Scan for the cell matching the given text and deliver its (X, Y) coordinate at center. 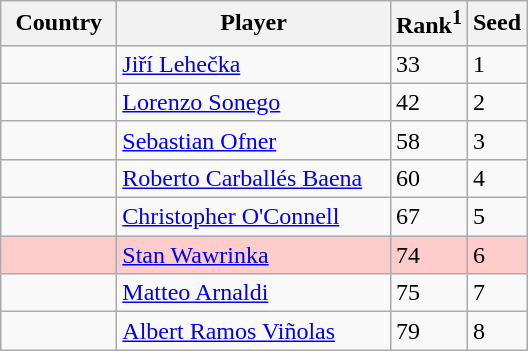
Jiří Lehečka (254, 64)
75 (428, 293)
Rank1 (428, 24)
6 (496, 255)
74 (428, 255)
Sebastian Ofner (254, 140)
58 (428, 140)
5 (496, 217)
79 (428, 331)
8 (496, 331)
1 (496, 64)
67 (428, 217)
Roberto Carballés Baena (254, 178)
7 (496, 293)
Matteo Arnaldi (254, 293)
4 (496, 178)
Lorenzo Sonego (254, 102)
Player (254, 24)
Seed (496, 24)
2 (496, 102)
3 (496, 140)
Albert Ramos Viñolas (254, 331)
Country (59, 24)
42 (428, 102)
33 (428, 64)
60 (428, 178)
Stan Wawrinka (254, 255)
Christopher O'Connell (254, 217)
